Scan for the cell matching the given text and deliver its (x, y) coordinate at center. 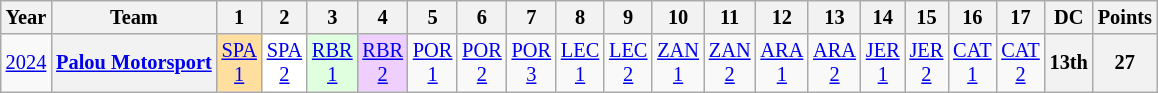
RBR1 (332, 63)
27 (1125, 63)
LEC1 (580, 63)
4 (382, 17)
12 (782, 17)
ZAN1 (678, 63)
JER1 (883, 63)
14 (883, 17)
10 (678, 17)
ARA1 (782, 63)
5 (432, 17)
POR2 (482, 63)
Year (26, 17)
9 (628, 17)
16 (972, 17)
6 (482, 17)
15 (927, 17)
LEC2 (628, 63)
Team (134, 17)
POR3 (532, 63)
2 (284, 17)
17 (1020, 17)
RBR2 (382, 63)
DC (1069, 17)
3 (332, 17)
JER2 (927, 63)
ARA2 (834, 63)
SPA1 (240, 63)
SPA2 (284, 63)
7 (532, 17)
ZAN2 (730, 63)
Palou Motorsport (134, 63)
2024 (26, 63)
Points (1125, 17)
CAT2 (1020, 63)
CAT1 (972, 63)
8 (580, 17)
11 (730, 17)
POR1 (432, 63)
1 (240, 17)
13th (1069, 63)
13 (834, 17)
